Find where the given text appears and provide that cell's center as [x, y] coordinate. 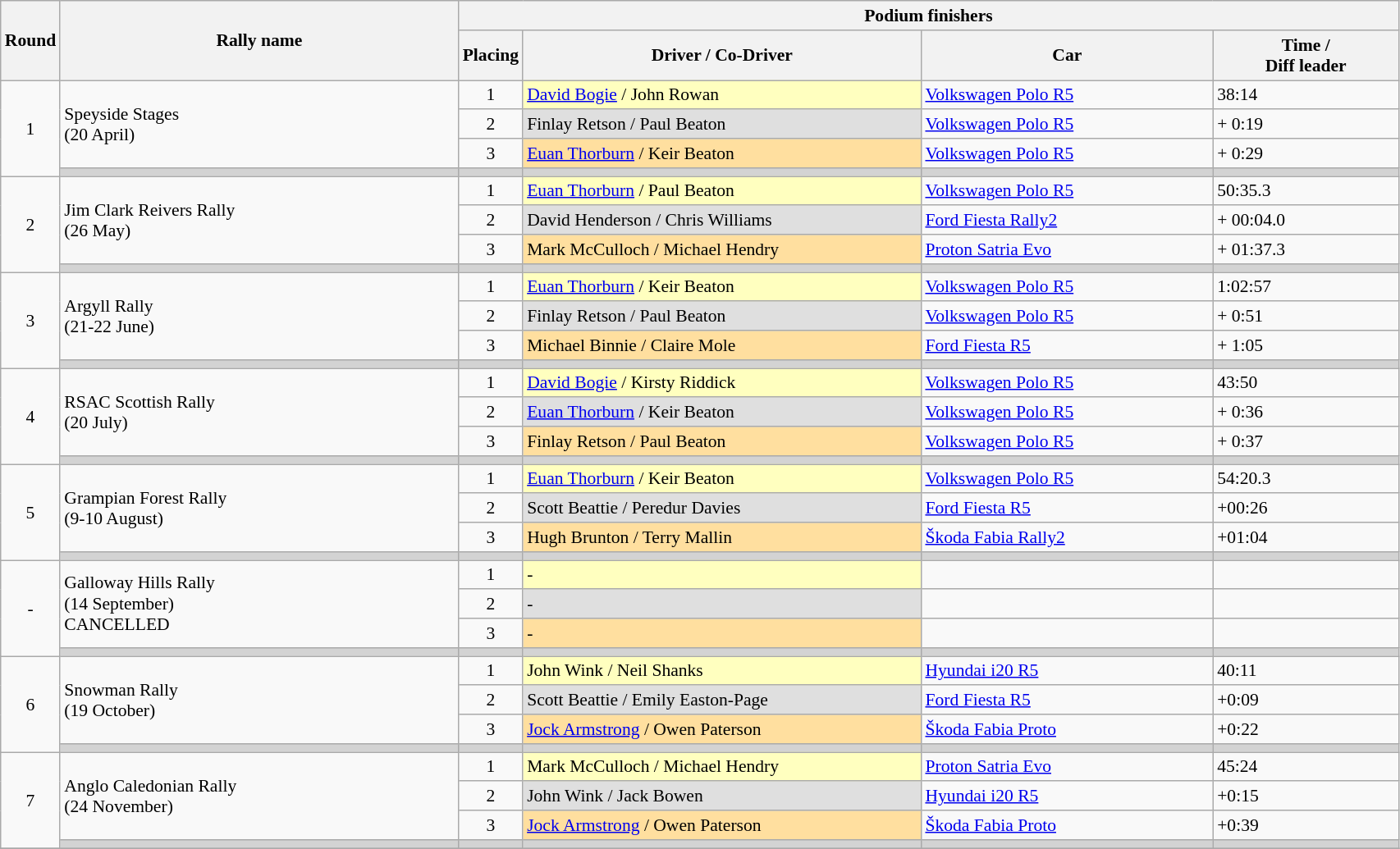
+0:15 [1306, 797]
1:02:57 [1306, 287]
+ 01:37.3 [1306, 249]
Scott Beattie / Peredur Davies [722, 509]
Euan Thorburn / Paul Beaton [722, 191]
Ford Fiesta Rally2 [1067, 221]
John Wink / Jack Bowen [722, 797]
David Henderson / Chris Williams [722, 221]
David Bogie / Kirsty Riddick [722, 383]
Argyll Rally (21-22 June) [259, 317]
Time /Diff leader [1306, 56]
David Bogie / John Rowan [722, 95]
+ 0:51 [1306, 317]
Snowman Rally (19 October) [259, 701]
+ 00:04.0 [1306, 221]
RSAC Scottish Rally (20 July) [259, 412]
5 [31, 512]
+0:09 [1306, 701]
6 [31, 704]
Galloway Hills Rally (14 September) CANCELLED [259, 604]
40:11 [1306, 671]
+00:26 [1306, 509]
54:20.3 [1306, 479]
+ 0:29 [1306, 153]
45:24 [1306, 767]
Placing [491, 56]
Grampian Forest Rally (9-10 August) [259, 509]
Car [1067, 56]
+ 0:37 [1306, 441]
+0:22 [1306, 729]
Michael Binnie / Claire Mole [722, 345]
50:35.3 [1306, 191]
Driver / Co-Driver [722, 56]
Rally name [259, 41]
Scott Beattie / Emily Easton-Page [722, 701]
Speyside Stages (20 April) [259, 125]
+01:04 [1306, 537]
Anglo Caledonian Rally (24 November) [259, 796]
38:14 [1306, 95]
Hugh Brunton / Terry Mallin [722, 537]
Jim Clark Reivers Rally (26 May) [259, 220]
+ 0:19 [1306, 125]
Round [31, 41]
Škoda Fabia Rally2 [1067, 537]
+ 1:05 [1306, 345]
John Wink / Neil Shanks [722, 671]
4 [31, 417]
+ 0:36 [1306, 413]
43:50 [1306, 383]
+0:39 [1306, 825]
Podium finishers [929, 16]
7 [31, 801]
